Search for the cell housing the specified text and yield its [x, y] center coordinate. 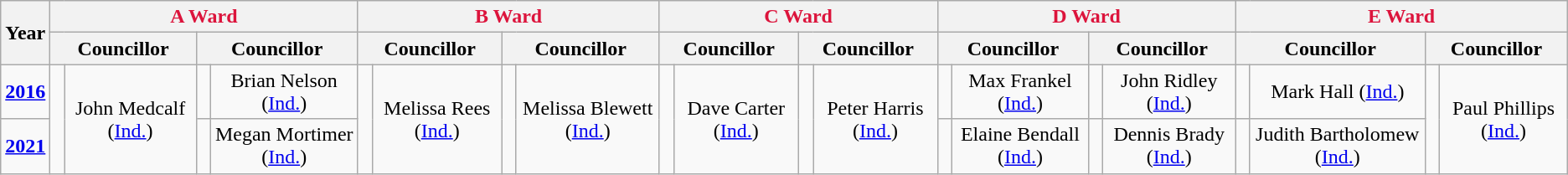
Year [25, 33]
Megan Mortimer (Ind.) [284, 146]
E Ward [1401, 17]
Melissa Rees (Ind.) [437, 119]
John Medcalf (Ind.) [131, 119]
2021 [25, 146]
John Ridley (Ind.) [1169, 92]
2016 [25, 92]
Mark Hall (Ind.) [1338, 92]
Judith Bartholomew (Ind.) [1338, 146]
B Ward [508, 17]
C Ward [798, 17]
Dave Carter (Ind.) [735, 119]
Brian Nelson (Ind.) [284, 92]
Elaine Bendall (Ind.) [1020, 146]
A Ward [204, 17]
D Ward [1086, 17]
Dennis Brady (Ind.) [1169, 146]
Melissa Blewett (Ind.) [588, 119]
Paul Phillips (Ind.) [1504, 119]
Max Frankel (Ind.) [1020, 92]
Peter Harris (Ind.) [876, 119]
